Scan for the cell matching the given text and deliver its (X, Y) coordinate at center. 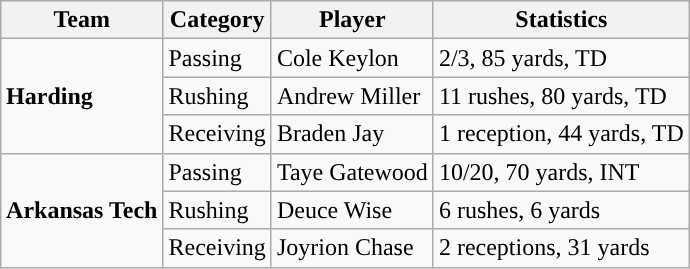
Team (82, 20)
Arkansas Tech (82, 210)
Braden Jay (352, 134)
2/3, 85 yards, TD (561, 58)
Deuce Wise (352, 210)
10/20, 70 yards, INT (561, 172)
Harding (82, 96)
Category (217, 20)
11 rushes, 80 yards, TD (561, 96)
6 rushes, 6 yards (561, 210)
Joyrion Chase (352, 248)
Andrew Miller (352, 96)
Statistics (561, 20)
Taye Gatewood (352, 172)
1 reception, 44 yards, TD (561, 134)
Player (352, 20)
Cole Keylon (352, 58)
2 receptions, 31 yards (561, 248)
